From the cell containing the given text, extract its center point as [X, Y] coordinate. 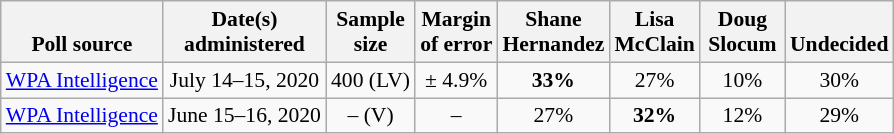
ShaneHernandez [553, 32]
– [456, 116]
Undecided [839, 32]
10% [742, 80]
– (V) [370, 116]
DougSlocum [742, 32]
32% [654, 116]
June 15–16, 2020 [244, 116]
July 14–15, 2020 [244, 80]
± 4.9% [456, 80]
Samplesize [370, 32]
12% [742, 116]
30% [839, 80]
Date(s)administered [244, 32]
29% [839, 116]
400 (LV) [370, 80]
Poll source [82, 32]
Marginof error [456, 32]
LisaMcClain [654, 32]
33% [553, 80]
